Pinpoint the cell where the given text exists, returning its [x, y] midpoint coordinate. 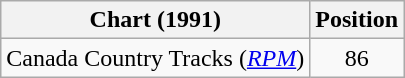
Chart (1991) [156, 20]
Canada Country Tracks (RPM) [156, 58]
86 [357, 58]
Position [357, 20]
